Determine the [x, y] coordinate at the center of the cell enclosing the given text.  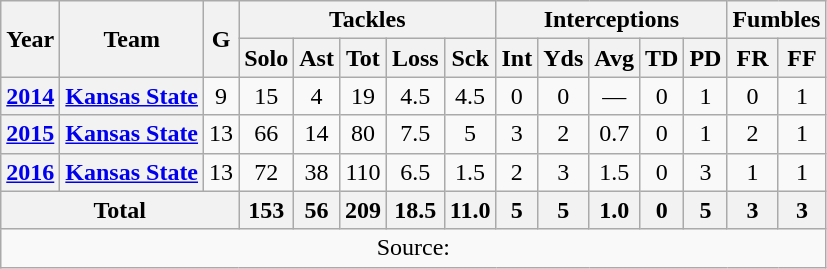
Solo [266, 58]
Sck [470, 58]
2014 [30, 96]
Avg [614, 58]
2015 [30, 134]
FF [802, 58]
— [614, 96]
Source: [414, 248]
2016 [30, 172]
18.5 [415, 210]
1.0 [614, 210]
80 [362, 134]
Loss [415, 58]
15 [266, 96]
66 [266, 134]
38 [317, 172]
FR [752, 58]
Total [120, 210]
Tot [362, 58]
110 [362, 172]
6.5 [415, 172]
14 [317, 134]
4 [317, 96]
Interceptions [612, 20]
TD [661, 58]
PD [706, 58]
72 [266, 172]
Year [30, 39]
56 [317, 210]
0.7 [614, 134]
9 [222, 96]
153 [266, 210]
Int [517, 58]
7.5 [415, 134]
Fumbles [776, 20]
11.0 [470, 210]
Yds [564, 58]
G [222, 39]
19 [362, 96]
Ast [317, 58]
Team [132, 39]
Tackles [368, 20]
209 [362, 210]
